Provide the (X, Y) coordinate of the cell's center where the given text is located.  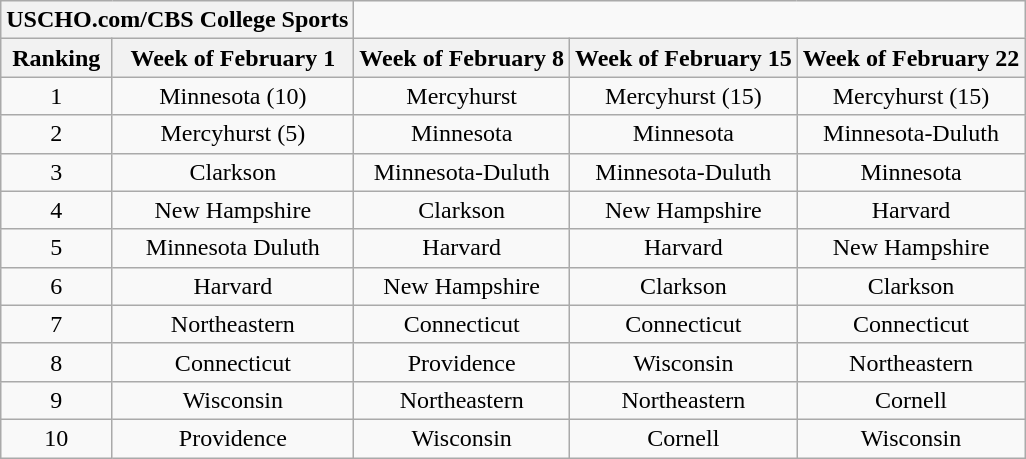
6 (56, 286)
Week of February 1 (233, 58)
4 (56, 210)
1 (56, 96)
2 (56, 134)
USCHO.com/CBS College Sports (178, 20)
10 (56, 438)
Minnesota (10) (233, 96)
8 (56, 362)
Ranking (56, 58)
5 (56, 248)
3 (56, 172)
Week of February 22 (911, 58)
7 (56, 324)
Mercyhurst (5) (233, 134)
9 (56, 400)
Mercyhurst (462, 96)
Week of February 15 (684, 58)
Week of February 8 (462, 58)
Minnesota Duluth (233, 248)
